Capture the cell that displays the provided text and extract its [X, Y] central coordinate. 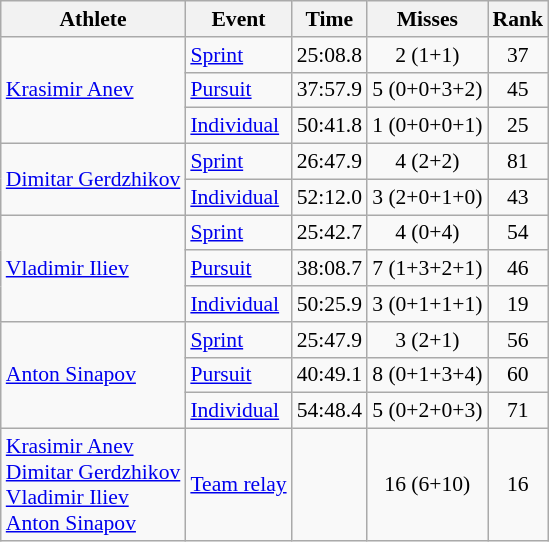
8 (0+1+3+4) [427, 375]
50:41.8 [330, 126]
54:48.4 [330, 411]
60 [518, 375]
4 (0+4) [427, 233]
81 [518, 162]
45 [518, 90]
71 [518, 411]
25:47.9 [330, 340]
Anton Sinapov [94, 376]
25:42.7 [330, 233]
25 [518, 126]
7 (1+3+2+1) [427, 269]
16 (6+10) [427, 485]
2 (1+1) [427, 55]
Krasimir Anev [94, 90]
Athlete [94, 19]
Dimitar Gerdzhikov [94, 180]
25:08.8 [330, 55]
Krasimir AnevDimitar GerdzhikovVladimir IlievAnton Sinapov [94, 485]
Team relay [238, 485]
4 (2+2) [427, 162]
43 [518, 197]
3 (0+1+1+1) [427, 304]
16 [518, 485]
Rank [518, 19]
37 [518, 55]
Time [330, 19]
1 (0+0+0+1) [427, 126]
50:25.9 [330, 304]
37:57.9 [330, 90]
5 (0+2+0+3) [427, 411]
19 [518, 304]
Event [238, 19]
52:12.0 [330, 197]
54 [518, 233]
40:49.1 [330, 375]
Vladimir Iliev [94, 268]
38:08.7 [330, 269]
Misses [427, 19]
3 (2+0+1+0) [427, 197]
3 (2+1) [427, 340]
5 (0+0+3+2) [427, 90]
46 [518, 269]
26:47.9 [330, 162]
56 [518, 340]
